Find where the given text appears and provide that cell's center as [X, Y] coordinate. 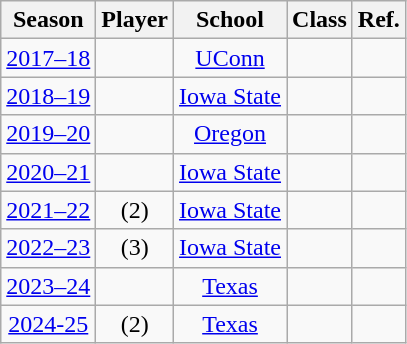
UConn [230, 58]
2019–20 [48, 134]
2021–22 [48, 210]
2022–23 [48, 248]
Ref. [378, 20]
School [230, 20]
Class [320, 20]
2023–24 [48, 286]
2020–21 [48, 172]
2018–19 [48, 96]
Season [48, 20]
(3) [135, 248]
Player [135, 20]
Oregon [230, 134]
2024-25 [48, 324]
2017–18 [48, 58]
